Scan for the cell matching the given text and deliver its (x, y) coordinate at center. 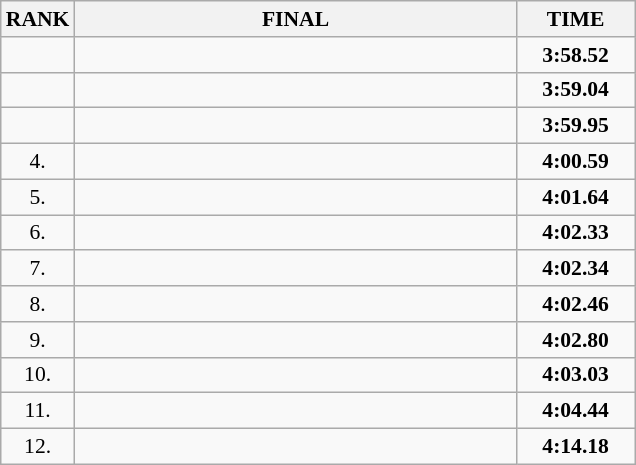
4. (38, 162)
8. (38, 304)
4:00.59 (576, 162)
4:03.03 (576, 375)
4:02.46 (576, 304)
FINAL (295, 19)
5. (38, 197)
9. (38, 340)
10. (38, 375)
3:59.95 (576, 126)
7. (38, 269)
11. (38, 411)
3:59.04 (576, 90)
4:04.44 (576, 411)
4:14.18 (576, 447)
4:02.33 (576, 233)
RANK (38, 19)
3:58.52 (576, 55)
4:02.80 (576, 340)
TIME (576, 19)
4:01.64 (576, 197)
6. (38, 233)
12. (38, 447)
4:02.34 (576, 269)
